Capture the cell that displays the provided text and extract its [x, y] central coordinate. 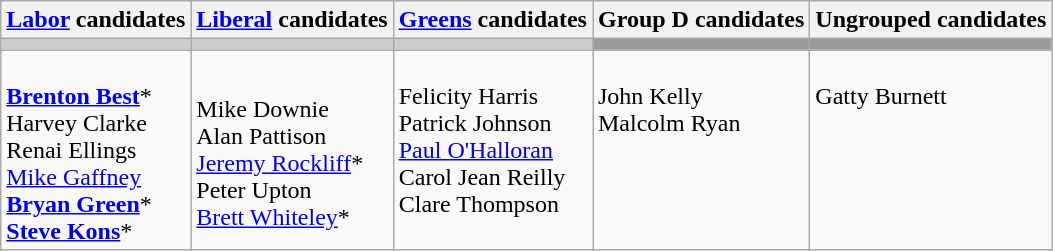
Group D candidates [700, 20]
Labor candidates [96, 20]
Brenton Best* Harvey Clarke Renai Ellings Mike Gaffney Bryan Green* Steve Kons* [96, 150]
Ungrouped candidates [931, 20]
Mike Downie Alan Pattison Jeremy Rockliff* Peter Upton Brett Whiteley* [292, 150]
Liberal candidates [292, 20]
John Kelly Malcolm Ryan [700, 150]
Felicity Harris Patrick Johnson Paul O'Halloran Carol Jean Reilly Clare Thompson [492, 150]
Greens candidates [492, 20]
Gatty Burnett [931, 150]
